Identify which cell holds the provided text, then report its (X, Y) central coordinate. 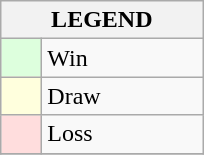
Draw (122, 96)
Win (122, 58)
LEGEND (102, 20)
Loss (122, 134)
